Find where the given text appears and provide that cell's center as [X, Y] coordinate. 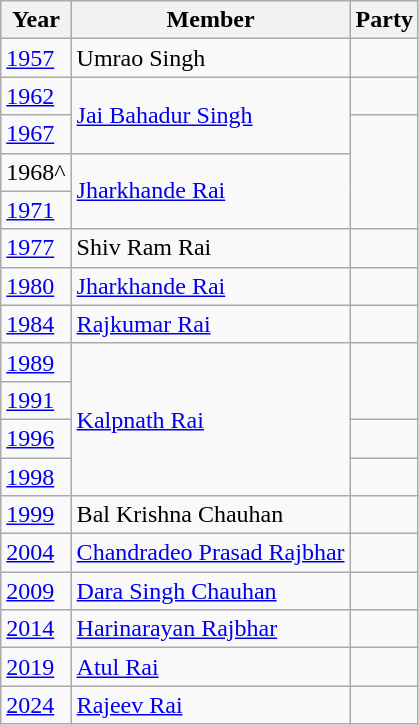
Dara Singh Chauhan [210, 591]
2024 [36, 705]
Bal Krishna Chauhan [210, 515]
1984 [36, 324]
1967 [36, 134]
1989 [36, 362]
1977 [36, 248]
1996 [36, 438]
2009 [36, 591]
2014 [36, 629]
Rajkumar Rai [210, 324]
1991 [36, 400]
1968^ [36, 172]
2004 [36, 553]
Atul Rai [210, 667]
1957 [36, 58]
Shiv Ram Rai [210, 248]
1971 [36, 210]
Harinarayan Rajbhar [210, 629]
Chandradeo Prasad Rajbhar [210, 553]
Member [210, 20]
2019 [36, 667]
1998 [36, 477]
Year [36, 20]
1999 [36, 515]
1980 [36, 286]
Umrao Singh [210, 58]
Rajeev Rai [210, 705]
1962 [36, 96]
Party [384, 20]
Kalpnath Rai [210, 419]
Jai Bahadur Singh [210, 115]
